Capture the cell that displays the provided text and extract its (x, y) central coordinate. 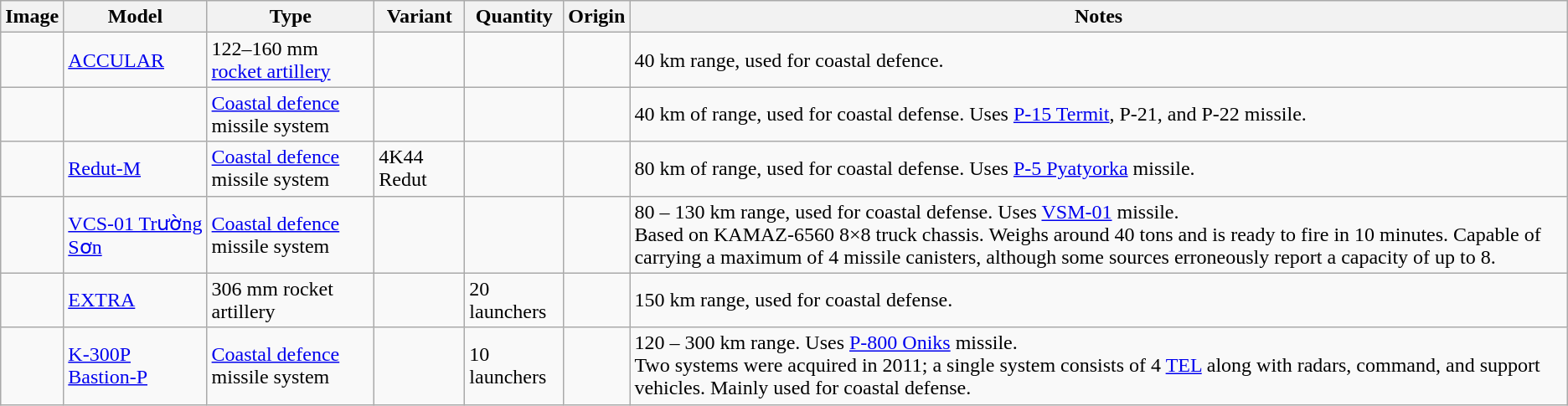
10 launchers (514, 366)
80 km of range, used for coastal defense. Uses P-5 Pyatyorka missile. (1099, 169)
306 mm rocket artillery (291, 300)
EXTRA (136, 300)
4K44 Redut (420, 169)
Type (291, 17)
VCS-01 Trường Sơn (136, 234)
Notes (1099, 17)
40 km range, used for coastal defence. (1099, 60)
40 km of range, used for coastal defense. Uses P-15 Termit, P-21, and P-22 missile. (1099, 114)
150 km range, used for coastal defense. (1099, 300)
ACCULAR (136, 60)
K-300P Bastion-P (136, 366)
Redut-M (136, 169)
Variant (420, 17)
Image (32, 17)
Model (136, 17)
Origin (596, 17)
Quantity (514, 17)
20 launchers (514, 300)
122–160 mm rocket artillery (291, 60)
